From the cell containing the given text, extract its center point as (X, Y) coordinate. 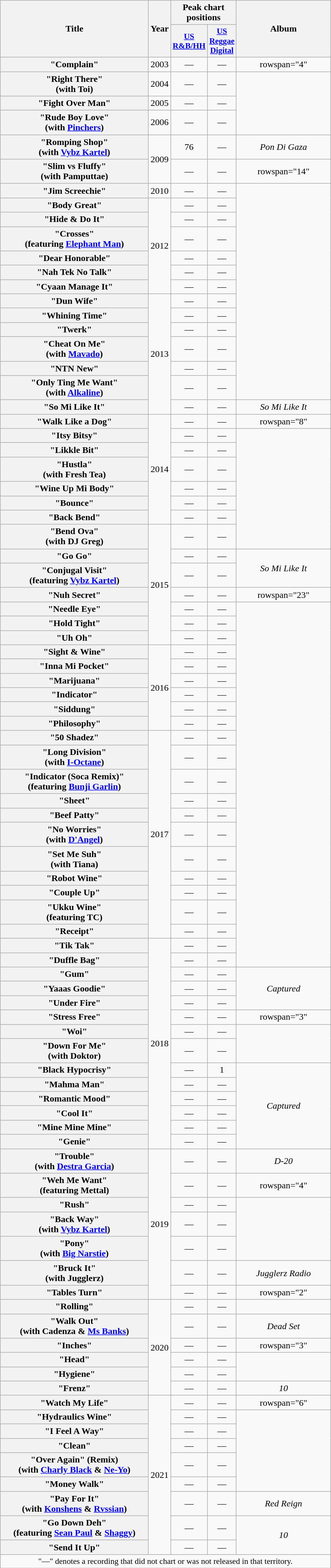
"Set Me Suh"(with Tiana) (74, 859)
"Back Bend" (74, 517)
"Dun Wife" (74, 301)
"Cheat On Me"(with Mavado) (74, 349)
"Black Hypocrisy" (74, 1070)
"Hydraulics Wine" (74, 1417)
"Marijuana" (74, 681)
"Only Ting Me Want"(with Alkaline) (74, 388)
"Genie" (74, 1141)
"Receipt" (74, 931)
2014 (160, 469)
"Pay For It" (with Konshens & Rvssian) (74, 1504)
1 (222, 1070)
"Rolling" (74, 1307)
"Bounce" (74, 503)
"Complain" (74, 64)
"Romantic Mood" (74, 1099)
"Itsy Bitsy" (74, 436)
2017 (160, 835)
"Trouble"(with Destra Garcia) (74, 1161)
"Rush" (74, 1205)
"Go Down Deh" (featuring Sean Paul & Shaggy) (74, 1528)
rowspan="6" (284, 1402)
"NTN New" (74, 368)
2005 (160, 103)
"Rude Boy Love" (with Pinchers) (74, 122)
"Twerk" (74, 329)
"No Worries"(with D'Angel) (74, 835)
rowspan="2" (284, 1292)
76 (189, 147)
USR&B/HH (189, 41)
"Robot Wine" (74, 878)
"Hold Tight" (74, 623)
"So Mi Like It" (74, 407)
"Inna Mi Pocket" (74, 666)
"Right There" (with Toi) (74, 83)
"50 Shadez" (74, 738)
"Cool It" (74, 1113)
"Clean" (74, 1446)
"Bend Ova"(with DJ Greg) (74, 536)
"—" denotes a recording that did not chart or was not released in that territory. (165, 1561)
"Body Great" (74, 205)
"Cyaan Manage It" (74, 287)
"Weh Me Want"(featuring Mettal) (74, 1185)
"I Feel A Way" (74, 1431)
rowspan="14" (284, 171)
"Go Go" (74, 556)
"Inches" (74, 1345)
"Indicator" (74, 695)
2009 (160, 159)
"Tik Tak" (74, 946)
"Conjugal Visit"(featuring Vybz Kartel) (74, 575)
2013 (160, 354)
"Yaaas Goodie" (74, 988)
"Frenz" (74, 1388)
"Sheet" (74, 801)
Jugglerz Radio (284, 1273)
"Couple Up" (74, 892)
US Reggae Digital (222, 41)
"Head" (74, 1360)
"Slim vs Fluffy"(with Pamputtae) (74, 171)
"Woi" (74, 1031)
2012 (160, 246)
"Dear Honorable" (74, 258)
"Indicator (Soca Remix)"(featuring Bunji Garlin) (74, 781)
2020 (160, 1348)
"Hygiene" (74, 1374)
Dead Set (284, 1326)
"Bruck It" (with Jugglerz) (74, 1273)
"Needle Eye" (74, 609)
2004 (160, 83)
"Send It Up" (74, 1547)
"Mine Mine Mine" (74, 1127)
"Philosophy" (74, 723)
2018 (160, 1044)
"Long Division"(with I-Octane) (74, 757)
"Crosses"(featuring Elephant Man) (74, 239)
Pon Di Gaza (284, 147)
"Watch My Life" (74, 1402)
"Stress Free" (74, 1017)
"Jim Screechie" (74, 191)
"Nuh Secret" (74, 595)
2016 (160, 688)
Peak chart positions (203, 13)
"Likkle Bit" (74, 450)
2021 (160, 1475)
"Duffle Bag" (74, 960)
"Siddung" (74, 709)
"Ukku Wine"(featuring TC) (74, 912)
"Romping Shop"(with Vybz Kartel) (74, 147)
"Fight Over Man" (74, 103)
Title (74, 29)
"Wine Up Mi Body" (74, 489)
"Tables Turn" (74, 1292)
"Nah Tek No Talk" (74, 272)
"Hustla"(with Fresh Tea) (74, 469)
"Beef Patty" (74, 815)
2010 (160, 191)
"Over Again" (Remix)(with Charly Black & Ne-Yo) (74, 1465)
2015 (160, 584)
"Sight & Wine" (74, 652)
"Mahma Man" (74, 1084)
rowspan="8" (284, 421)
"Pony"(with Big Narstie) (74, 1248)
"Walk Like a Dog" (74, 421)
"Money Walk" (74, 1484)
D-20 (284, 1161)
"Uh Oh" (74, 637)
2006 (160, 122)
"Down For Me"(with Doktor) (74, 1051)
Album (284, 29)
Year (160, 29)
2019 (160, 1224)
"Walk Out"(with Cadenza & Ms Banks) (74, 1326)
rowspan="23" (284, 595)
"Whining Time" (74, 315)
2003 (160, 64)
"Under Fire" (74, 1003)
"Hide & Do It" (74, 219)
"Gum" (74, 974)
"Back Way"(with Vybz Kartel) (74, 1224)
Red Reign (284, 1504)
